Pinpoint the cell where the given text exists, returning its (X, Y) midpoint coordinate. 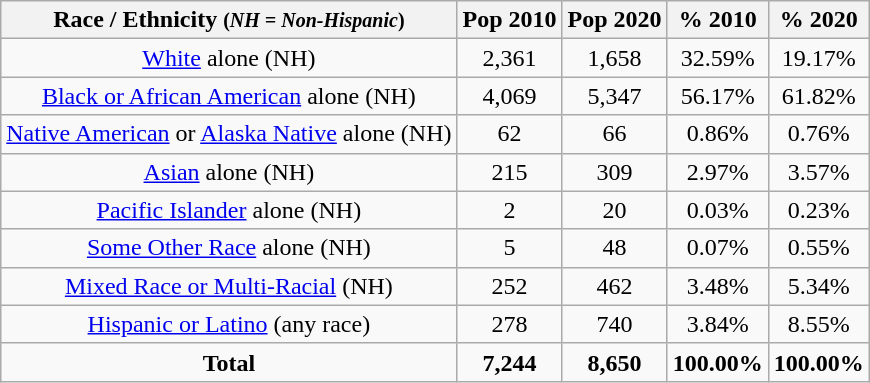
2.97% (718, 172)
8.55% (818, 324)
Total (229, 362)
252 (510, 286)
3.48% (718, 286)
Race / Ethnicity (NH = Non-Hispanic) (229, 20)
0.55% (818, 248)
5.34% (818, 286)
White alone (NH) (229, 58)
278 (510, 324)
0.03% (718, 210)
Native American or Alaska Native alone (NH) (229, 134)
5 (510, 248)
Pacific Islander alone (NH) (229, 210)
Black or African American alone (NH) (229, 96)
32.59% (718, 58)
19.17% (818, 58)
66 (614, 134)
2,361 (510, 58)
0.86% (718, 134)
5,347 (614, 96)
20 (614, 210)
% 2020 (818, 20)
7,244 (510, 362)
215 (510, 172)
1,658 (614, 58)
Hispanic or Latino (any race) (229, 324)
0.76% (818, 134)
0.07% (718, 248)
4,069 (510, 96)
Asian alone (NH) (229, 172)
62 (510, 134)
0.23% (818, 210)
Pop 2010 (510, 20)
56.17% (718, 96)
740 (614, 324)
Pop 2020 (614, 20)
2 (510, 210)
309 (614, 172)
Mixed Race or Multi-Racial (NH) (229, 286)
61.82% (818, 96)
Some Other Race alone (NH) (229, 248)
462 (614, 286)
48 (614, 248)
3.84% (718, 324)
3.57% (818, 172)
% 2010 (718, 20)
8,650 (614, 362)
